Return [X, Y] of the center of cell containing provided text 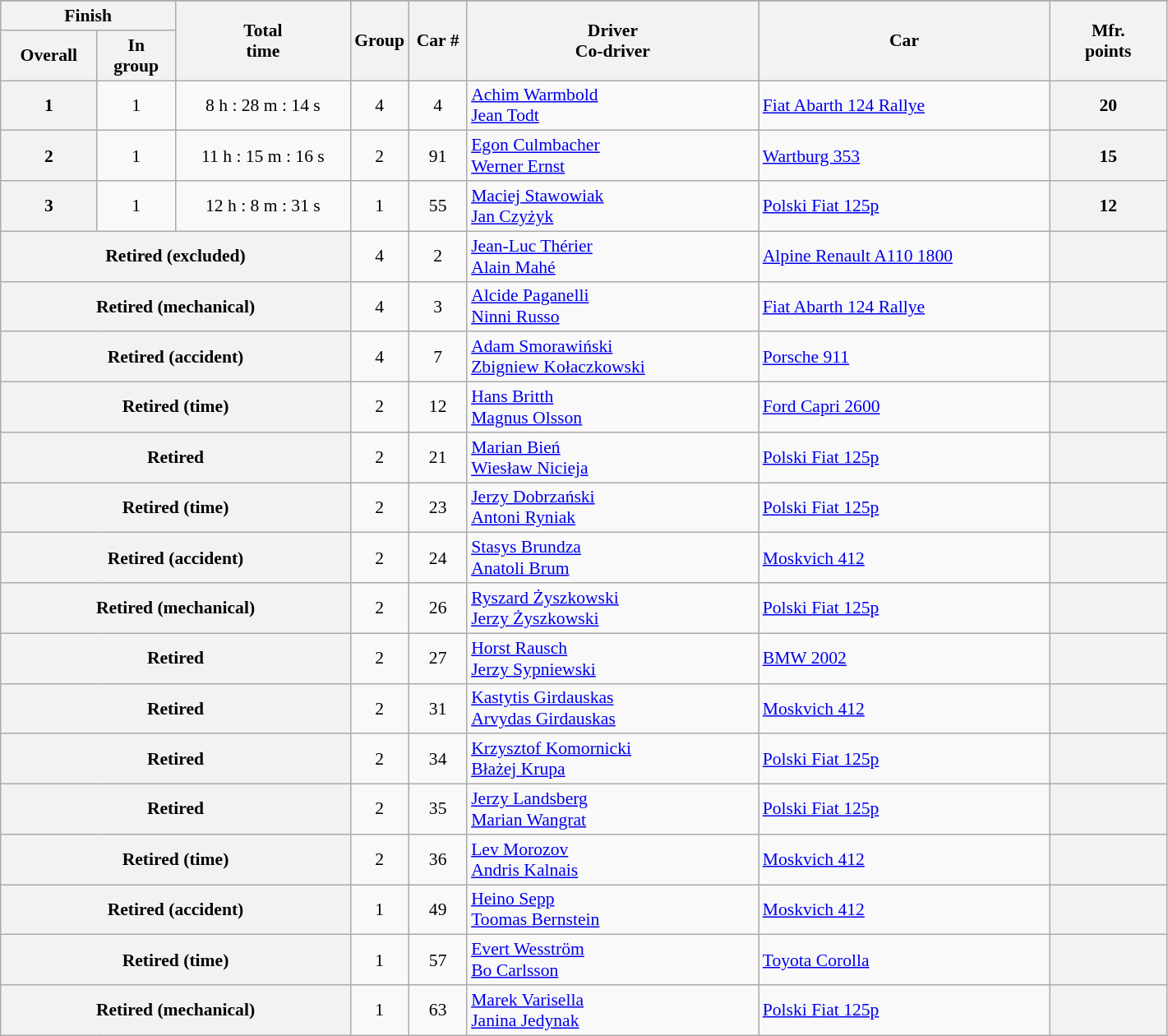
BMW 2002 [904, 658]
Finish [89, 16]
12 h : 8 m : 31 s [263, 206]
Maciej Stawowiak Jan Czyżyk [613, 206]
Heino Sepp Toomas Bernstein [613, 909]
Alcide Paganelli Ninni Russo [613, 306]
Krzysztof Komornicki Błażej Krupa [613, 760]
Adam Smorawiński Zbigniew Kołaczkowski [613, 357]
Wartburg 353 [904, 156]
24 [437, 557]
Ryszard Żyszkowski Jerzy Żyszkowski [613, 608]
27 [437, 658]
Retired (excluded) [176, 257]
Ford Capri 2600 [904, 408]
Marian Bień Wiesław Nicieja [613, 457]
Overall [49, 56]
35 [437, 809]
Lev Morozov Andris Kalnais [613, 860]
Kastytis Girdauskas Arvydas Girdauskas [613, 709]
15 [1108, 156]
Car [904, 41]
11 h : 15 m : 16 s [263, 156]
DriverCo-driver [613, 41]
31 [437, 709]
Hans Britth Magnus Olsson [613, 408]
Jerzy Landsberg Marian Wangrat [613, 809]
Car # [437, 41]
57 [437, 960]
Stasys Brundza Anatoli Brum [613, 557]
Jerzy Dobrzański Antoni Ryniak [613, 508]
91 [437, 156]
36 [437, 860]
26 [437, 608]
Jean-Luc Thérier Alain Mahé [613, 257]
Egon Culmbacher Werner Ernst [613, 156]
Toyota Corolla [904, 960]
Mfr.points [1108, 41]
Alpine Renault A110 1800 [904, 257]
21 [437, 457]
63 [437, 1010]
8 h : 28 m : 14 s [263, 105]
23 [437, 508]
Porsche 911 [904, 357]
34 [437, 760]
49 [437, 909]
Group [380, 41]
55 [437, 206]
Totaltime [263, 41]
20 [1108, 105]
7 [437, 357]
Marek Varisella Janina Jedynak [613, 1010]
Evert Wesström Bo Carlsson [613, 960]
Achim Warmbold Jean Todt [613, 105]
Ingroup [136, 56]
Horst Rausch Jerzy Sypniewski [613, 658]
